Detect which cell encompasses the target text, then output its [x, y] center coordinate. 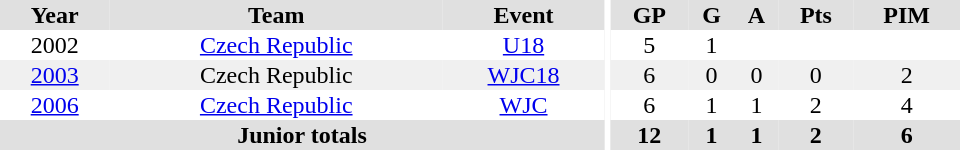
A [757, 15]
G [711, 15]
2006 [54, 105]
5 [649, 45]
U18 [524, 45]
2002 [54, 45]
Junior totals [302, 135]
GP [649, 15]
PIM [906, 15]
WJC18 [524, 75]
2003 [54, 75]
4 [906, 105]
12 [649, 135]
Year [54, 15]
Pts [816, 15]
WJC [524, 105]
Event [524, 15]
Team [276, 15]
